Locate the cell with the specified text and output its (x, y) center coordinate. 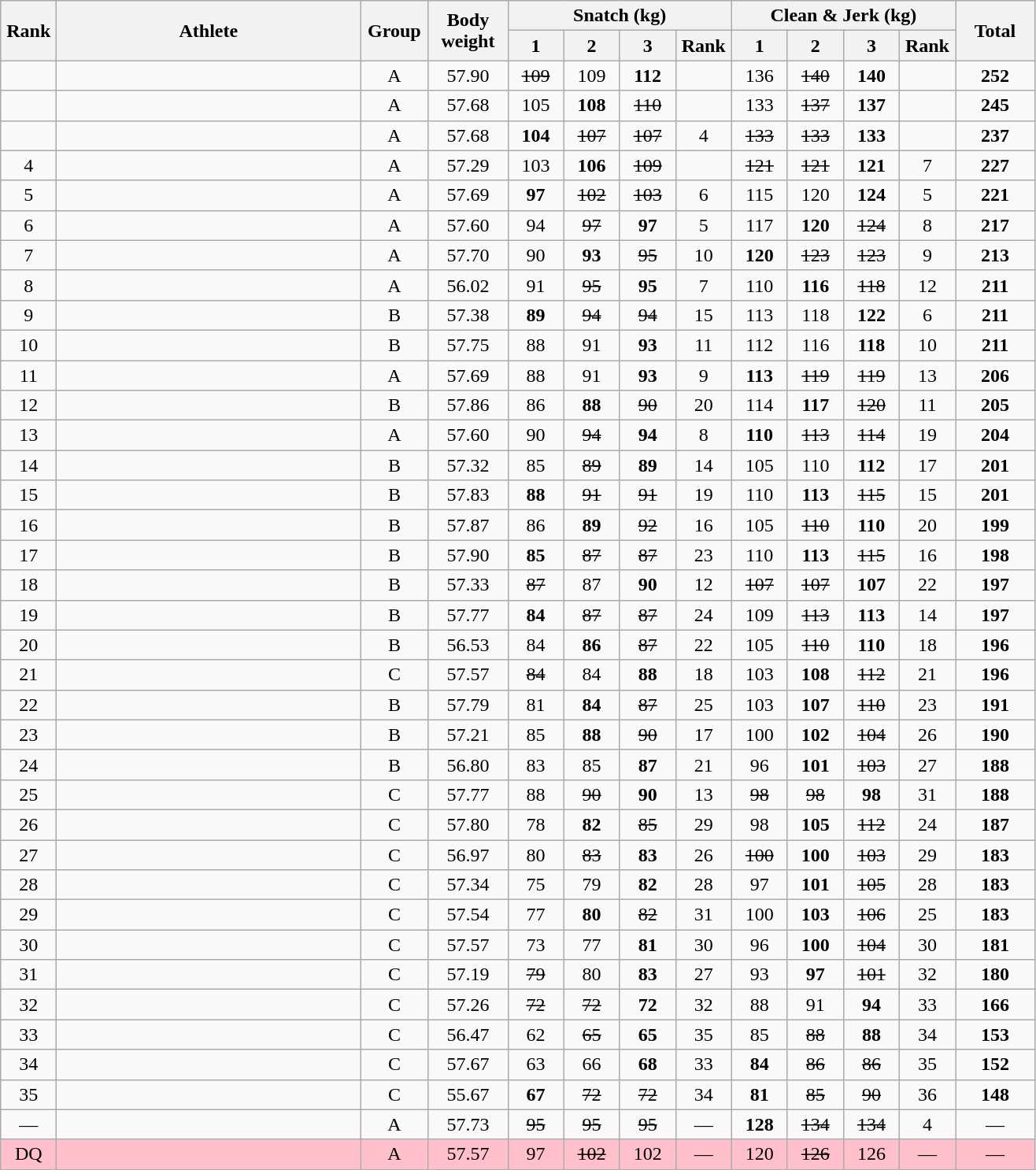
56.97 (468, 854)
56.02 (468, 285)
57.83 (468, 495)
Athlete (209, 31)
57.54 (468, 915)
190 (995, 735)
Body weight (468, 31)
78 (535, 824)
166 (995, 1005)
128 (759, 1124)
67 (535, 1094)
Clean & Jerk (kg) (843, 16)
180 (995, 975)
68 (647, 1064)
57.70 (468, 255)
227 (995, 165)
57.67 (468, 1064)
Total (995, 31)
199 (995, 525)
57.75 (468, 345)
122 (871, 315)
57.32 (468, 465)
206 (995, 376)
57.86 (468, 405)
57.21 (468, 735)
204 (995, 435)
57.26 (468, 1005)
63 (535, 1064)
57.34 (468, 885)
205 (995, 405)
221 (995, 195)
57.87 (468, 525)
57.79 (468, 705)
252 (995, 76)
213 (995, 255)
Snatch (kg) (620, 16)
136 (759, 76)
66 (592, 1064)
75 (535, 885)
187 (995, 824)
62 (535, 1035)
57.80 (468, 824)
237 (995, 135)
217 (995, 225)
198 (995, 555)
Group (394, 31)
56.53 (468, 645)
191 (995, 705)
148 (995, 1094)
57.19 (468, 975)
57.29 (468, 165)
55.67 (468, 1094)
181 (995, 945)
57.33 (468, 585)
153 (995, 1035)
57.73 (468, 1124)
56.80 (468, 765)
56.47 (468, 1035)
245 (995, 106)
57.38 (468, 315)
92 (647, 525)
36 (927, 1094)
DQ (28, 1154)
152 (995, 1064)
73 (535, 945)
